Identify which cell holds the provided text, then report its (x, y) central coordinate. 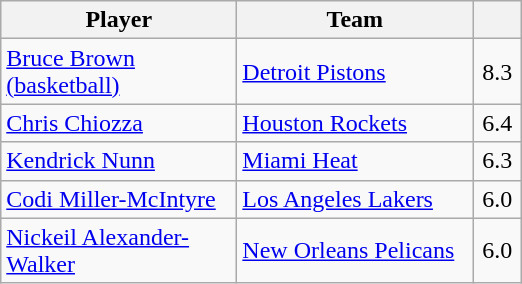
Miami Heat (355, 161)
Chris Chiozza (119, 123)
6.3 (498, 161)
Detroit Pistons (355, 72)
6.4 (498, 123)
8.3 (498, 72)
Player (119, 20)
Kendrick Nunn (119, 161)
Los Angeles Lakers (355, 199)
Codi Miller-McIntyre (119, 199)
Houston Rockets (355, 123)
Team (355, 20)
Bruce Brown (basketball) (119, 72)
New Orleans Pelicans (355, 250)
Nickeil Alexander-Walker (119, 250)
